Detect which cell encompasses the target text, then output its (X, Y) center coordinate. 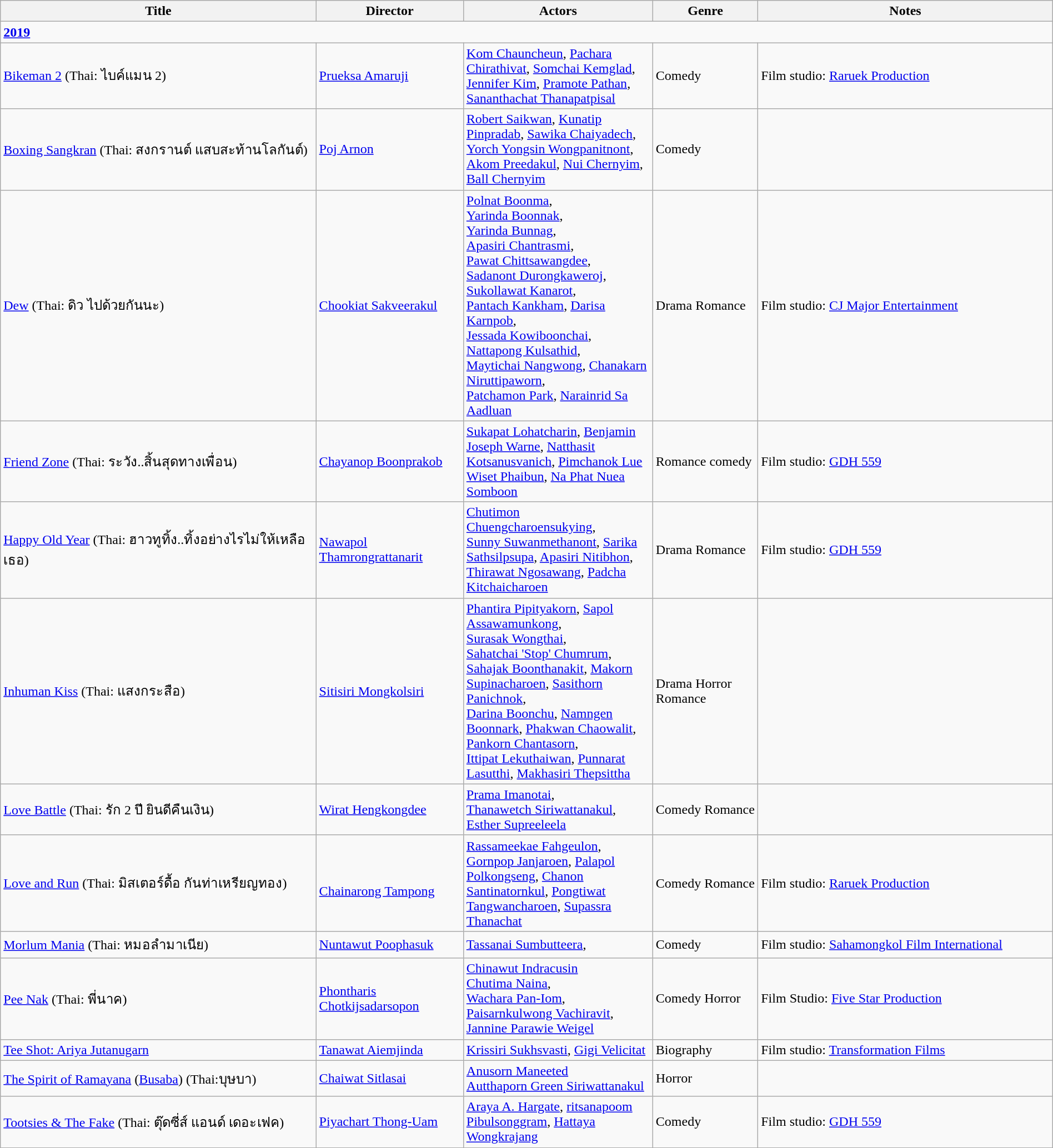
Prueksa Amaruji (390, 75)
Boxing Sangkran (Thai: สงกรานต์ แสบสะท้านโลกันต์) (158, 149)
Sitisiri Mongkolsiri (390, 691)
Krissiri Sukhsvasti, Gigi Velicitat (558, 1050)
Poj Arnon (390, 149)
Inhuman Kiss (Thai: แสงกระสือ) (158, 691)
Araya A. Hargate, ritsanapoom Pibulsonggram, Hattaya Wongkrajang (558, 1122)
Title (158, 11)
Chainarong Tampong (390, 883)
Dew (Thai: ดิว ไปด้วยกันนะ) (158, 305)
Notes (905, 11)
Film Studio: Five Star Production (905, 999)
Prama Imanotai,Thanawetch Siriwattanakul, Esther Supreeleela (558, 809)
Chutimon Chuengcharoensukying,Sunny Suwanmethanont, Sarika Sathsilpsupa, Apasiri Nitibhon, Thirawat Ngosawang, Padcha Kitchaicharoen (558, 550)
Pee Nak (Thai: พี่นาค) (158, 999)
2019 (526, 32)
Anusorn ManeetedAutthaporn Green Siriwattanakul (558, 1078)
Sukapat Lohatcharin, Benjamin Joseph Warne, Natthasit Kotsanusvanich, Pimchanok Lue Wiset Phaibun, Na Phat Nuea Somboon (558, 461)
Film studio: Transformation Films (905, 1050)
Horror (705, 1078)
Tootsies & The Fake (Thai: ตุ๊ดซี่ส์ แอนด์ เดอะเฟค) (158, 1122)
Chayanop Boonprakob (390, 461)
Genre (705, 11)
Robert Saikwan, Kunatip Pinpradab, Sawika Chaiyadech, Yorch Yongsin Wongpanitnont, Akom Preedakul, Nui Chernyim, Ball Chernyim (558, 149)
Film studio: Sahamongkol Film International (905, 945)
Kom Chauncheun, Pachara Chirathivat, Somchai Kemglad, Jennifer Kim, Pramote Pathan, Sananthachat Thanapatpisal (558, 75)
Piyachart Thong-Uam (390, 1122)
Bikeman 2 (Thai: ไบค์แมน 2) (158, 75)
Love Battle (Thai: รัก 2 ปี ยินดีคืนเงิน) (158, 809)
Director (390, 11)
Chinawut IndracusinChutima Naina,Wachara Pan-Iom,Paisarnkulwong Vachiravit,Jannine Parawie Weigel (558, 999)
Comedy Horror (705, 999)
Love and Run (Thai: มิสเตอร์ดื้อ กันท่าเหรียญทอง) (158, 883)
Nawapol Thamrongrattanarit (390, 550)
Tee Shot: Ariya Jutanugarn (158, 1050)
Chaiwat Sitlasai (390, 1078)
Wirat Hengkongdee (390, 809)
Tanawat Aiemjinda (390, 1050)
Tassanai Sumbutteera, (558, 945)
Chookiat Sakveerakul (390, 305)
Rassameekae Fahgeulon, Gornpop Janjaroen, Palapol Polkongseng, Chanon Santinatornkul, Pongtiwat Tangwancharoen, Supassra Thanachat (558, 883)
Biography (705, 1050)
Phontharis Chotkijsadarsopon (390, 999)
Drama Horror Romance (705, 691)
The Spirit of Ramayana (Busaba) (Thai:บุษบา) (158, 1078)
Nuntawut Poophasuk (390, 945)
Film studio: CJ Major Entertainment (905, 305)
Actors (558, 11)
Friend Zone (Thai: ระวัง..สิ้นสุดทางเพื่อน) (158, 461)
Happy Old Year (Thai: ฮาวทูทิ้ง..ทิ้งอย่างไรไม่ให้เหลือเธอ) (158, 550)
Morlum Mania (Thai: หมอลำมาเนีย) (158, 945)
Romance comedy (705, 461)
